Identify which cell holds the provided text, then report its [x, y] central coordinate. 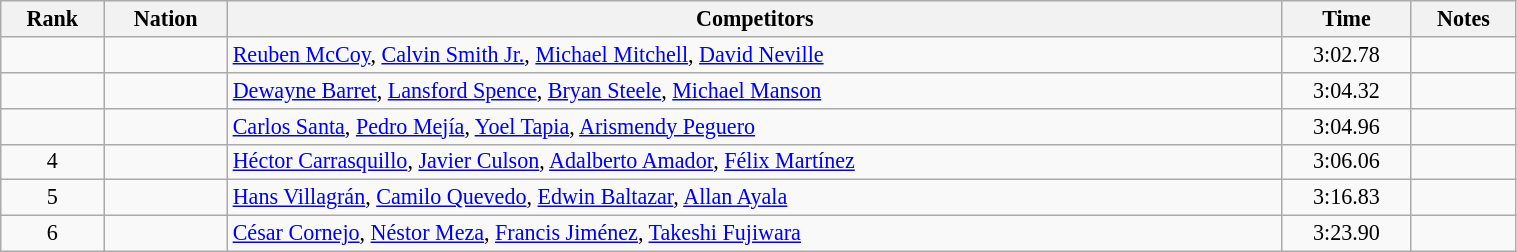
3:04.32 [1346, 90]
Rank [52, 18]
Carlos Santa, Pedro Mejía, Yoel Tapia, Arismendy Peguero [754, 126]
3:04.96 [1346, 126]
3:16.83 [1346, 198]
3:06.06 [1346, 162]
Dewayne Barret, Lansford Spence, Bryan Steele, Michael Manson [754, 90]
Nation [166, 18]
4 [52, 162]
Competitors [754, 18]
5 [52, 198]
Notes [1464, 18]
3:23.90 [1346, 233]
6 [52, 233]
3:02.78 [1346, 54]
Reuben McCoy, Calvin Smith Jr., Michael Mitchell, David Neville [754, 54]
Hans Villagrán, Camilo Quevedo, Edwin Baltazar, Allan Ayala [754, 198]
Time [1346, 18]
Héctor Carrasquillo, Javier Culson, Adalberto Amador, Félix Martínez [754, 162]
César Cornejo, Néstor Meza, Francis Jiménez, Takeshi Fujiwara [754, 233]
